Extract the (X, Y) coordinate from the center of the cell holding the provided text.  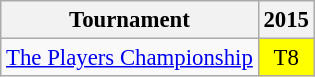
2015 (286, 20)
Tournament (130, 20)
T8 (286, 58)
The Players Championship (130, 58)
